Locate the cell with the specified text and output its (X, Y) center coordinate. 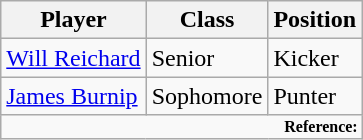
Will Reichard (74, 58)
Reference: (182, 127)
Class (207, 20)
Punter (315, 96)
Senior (207, 58)
James Burnip (74, 96)
Position (315, 20)
Player (74, 20)
Kicker (315, 58)
Sophomore (207, 96)
